Extract the [x, y] coordinate from the center of the cell holding the provided text.  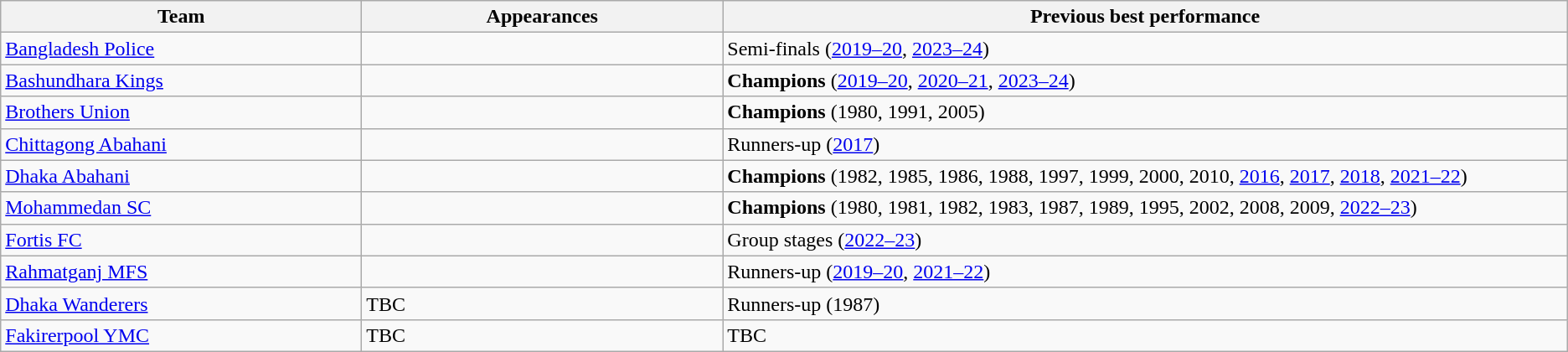
Mohammedan SC [181, 208]
Chittagong Abahani [181, 144]
Champions (1980, 1991, 2005) [1145, 112]
Dhaka Abahani [181, 176]
Bangladesh Police [181, 49]
Champions (1982, 1985, 1986, 1988, 1997, 1999, 2000, 2010, 2016, 2017, 2018, 2021–22) [1145, 176]
Fortis FC [181, 240]
Bashundhara Kings [181, 80]
Semi-finals (2019–20, 2023–24) [1145, 49]
Group stages (2022–23) [1145, 240]
Champions (1980, 1981, 1982, 1983, 1987, 1989, 1995, 2002, 2008, 2009, 2022–23) [1145, 208]
Team [181, 17]
Champions (2019–20, 2020–21, 2023–24) [1145, 80]
Runners-up (2019–20, 2021–22) [1145, 272]
Rahmatganj MFS [181, 272]
Appearances [543, 17]
Runners-up (2017) [1145, 144]
Previous best performance [1145, 17]
Runners-up (1987) [1145, 303]
Dhaka Wanderers [181, 303]
Fakirerpool YMC [181, 335]
Brothers Union [181, 112]
